Find where the given text appears and provide that cell's center as (x, y) coordinate. 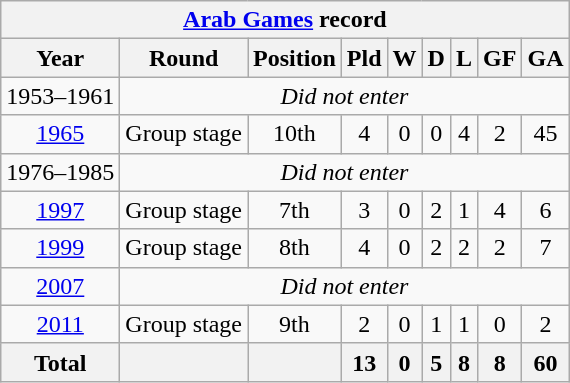
1965 (60, 134)
7 (546, 248)
1953–1961 (60, 96)
9th (295, 324)
Year (60, 58)
Arab Games record (285, 20)
Round (184, 58)
6 (546, 210)
5 (436, 362)
1976–1985 (60, 172)
D (436, 58)
2011 (60, 324)
13 (364, 362)
GA (546, 58)
1997 (60, 210)
Total (60, 362)
L (464, 58)
60 (546, 362)
Position (295, 58)
1999 (60, 248)
7th (295, 210)
2007 (60, 286)
10th (295, 134)
3 (364, 210)
45 (546, 134)
W (404, 58)
Pld (364, 58)
8th (295, 248)
GF (500, 58)
